From the cell containing the given text, extract its center point as [X, Y] coordinate. 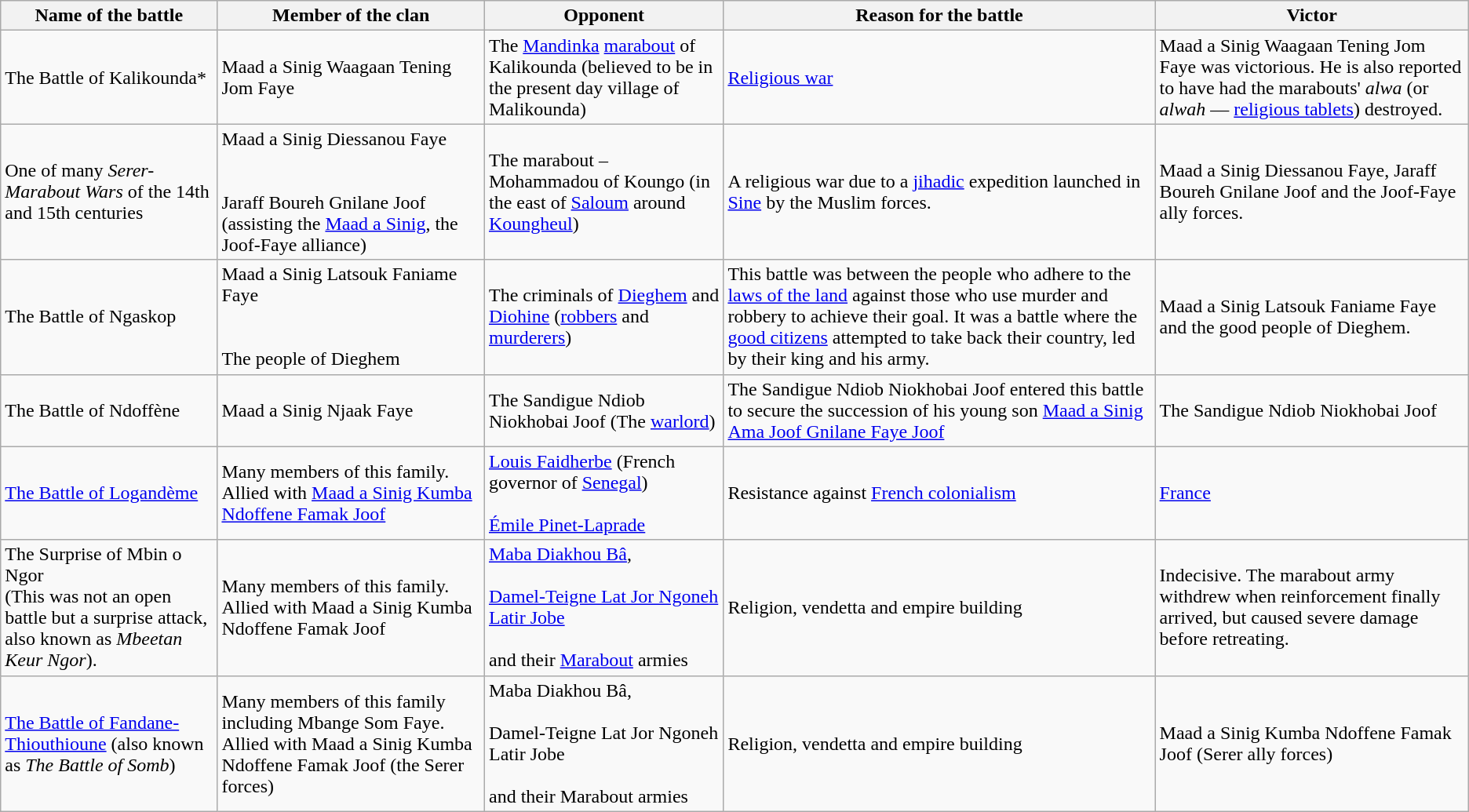
Maad a Sinig Latsouk Faniame Faye and the good people of Dieghem. [1312, 317]
Louis Faidherbe (French governor of Senegal) Émile Pinet-Laprade [603, 493]
Maad a Sinig Waagaan Tening Jom Faye was victorious. He is also reported to have had the marabouts' alwa (or alwah — religious tablets) destroyed. [1312, 77]
Member of the clan [352, 16]
The Battle of Ndoffène [109, 410]
The Sandigue Ndiob Niokhobai Joof entered this battle to secure the succession of his young son Maad a Sinig Ama Joof Gnilane Faye Joof [939, 410]
The Battle of Ngaskop [109, 317]
Many members of this family including Mbange Som Faye. Allied with Maad a Sinig Kumba Ndoffene Famak Joof (the Serer forces) [352, 744]
The Sandigue Ndiob Niokhobai Joof (The warlord) [603, 410]
France [1312, 493]
The Surprise of Mbin o Ngor (This was not an open battle but a surprise attack, also known as Mbeetan Keur Ngor). [109, 607]
Maad a Sinig Waagaan Tening Jom Faye [352, 77]
Reason for the battle [939, 16]
One of many Serer-Marabout Wars of the 14th and 15th centuries [109, 191]
Name of the battle [109, 16]
The marabout – Mohammadou of Koungo (in the east of Saloum around Koungheul) [603, 191]
Maad a Sinig Diessanou Faye, Jaraff Boureh Gnilane Joof and the Joof-Faye ally forces. [1312, 191]
The Sandigue Ndiob Niokhobai Joof [1312, 410]
Maad a Sinig Kumba Ndoffene Famak Joof (Serer ally forces) [1312, 744]
Resistance against French colonialism [939, 493]
A religious war due to a jihadic expedition launched in Sine by the Muslim forces. [939, 191]
Religious war [939, 77]
Indecisive. The marabout army withdrew when reinforcement finally arrived, but caused severe damage before retreating. [1312, 607]
The Battle of Fandane-Thiouthioune (also known as The Battle of Somb) [109, 744]
Maad a Sinig Diessanou Faye Jaraff Boureh Gnilane Joof (assisting the Maad a Sinig, the Joof-Faye alliance) [352, 191]
The Battle of Logandème [109, 493]
The Battle of Kalikounda* [109, 77]
Victor [1312, 16]
Opponent [603, 16]
The criminals of Dieghem and Diohine (robbers and murderers) [603, 317]
Maad a Sinig Njaak Faye [352, 410]
The Mandinka marabout of Kalikounda (believed to be in the present day village of Malikounda) [603, 77]
Maad a Sinig Latsouk Faniame Faye The people of Dieghem [352, 317]
